Provide the (X, Y) coordinate of the cell's center where the given text is located.  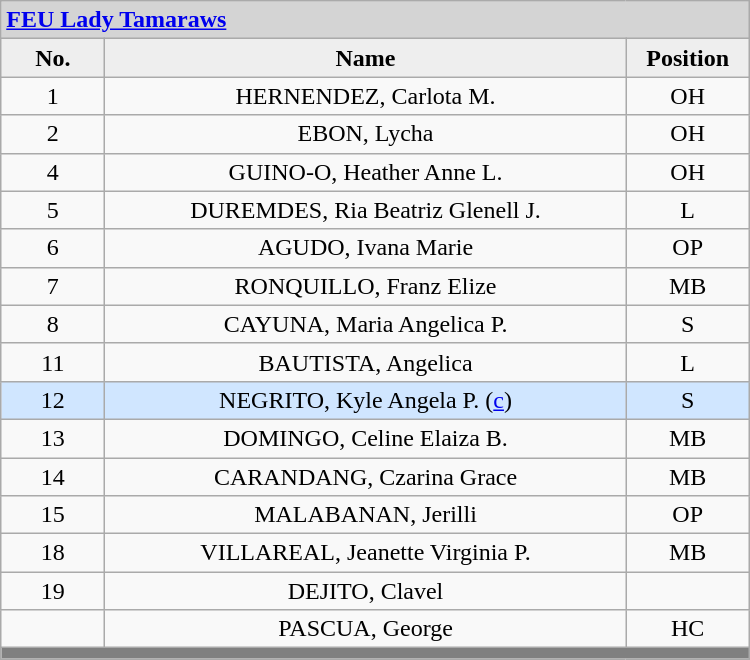
8 (53, 324)
No. (53, 58)
AGUDO, Ivana Marie (366, 248)
CARANDANG, Czarina Grace (366, 477)
5 (53, 210)
MALABANAN, Jerilli (366, 515)
1 (53, 96)
2 (53, 134)
VILLAREAL, Jeanette Virginia P. (366, 553)
12 (53, 400)
HC (688, 629)
NEGRITO, Kyle Angela P. (c) (366, 400)
HERNENDEZ, Carlota M. (366, 96)
DEJITO, Clavel (366, 591)
DUREMDES, Ria Beatriz Glenell J. (366, 210)
PASCUA, George (366, 629)
6 (53, 248)
EBON, Lycha (366, 134)
DOMINGO, Celine Elaiza B. (366, 438)
18 (53, 553)
RONQUILLO, Franz Elize (366, 286)
Name (366, 58)
Position (688, 58)
11 (53, 362)
4 (53, 172)
FEU Lady Tamaraws (375, 20)
BAUTISTA, Angelica (366, 362)
14 (53, 477)
7 (53, 286)
15 (53, 515)
19 (53, 591)
CAYUNA, Maria Angelica P. (366, 324)
GUINO-O, Heather Anne L. (366, 172)
13 (53, 438)
